Extract the [X, Y] coordinate from the center of the cell holding the provided text.  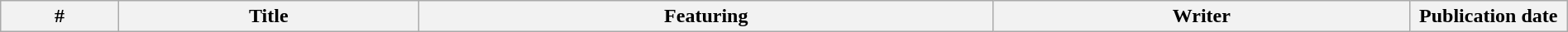
Featuring [706, 16]
# [60, 16]
Title [268, 16]
Writer [1201, 16]
Publication date [1489, 16]
